Search for the cell housing the specified text and yield its [x, y] center coordinate. 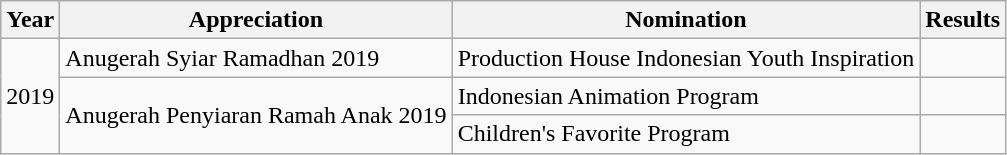
Children's Favorite Program [686, 134]
Nomination [686, 20]
Production House Indonesian Youth Inspiration [686, 58]
2019 [30, 96]
Anugerah Penyiaran Ramah Anak 2019 [256, 115]
Indonesian Animation Program [686, 96]
Year [30, 20]
Results [963, 20]
Appreciation [256, 20]
Anugerah Syiar Ramadhan 2019 [256, 58]
